Search for the cell housing the specified text and yield its [x, y] center coordinate. 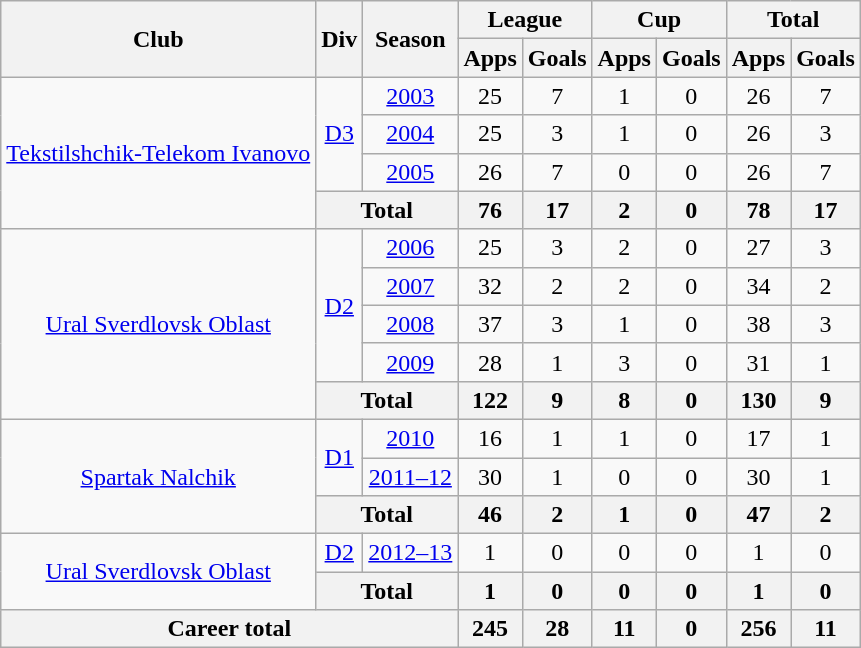
34 [758, 286]
38 [758, 324]
78 [758, 210]
D3 [340, 134]
2004 [410, 134]
2005 [410, 172]
2003 [410, 96]
Spartak Nalchik [158, 476]
46 [490, 515]
256 [758, 629]
47 [758, 515]
37 [490, 324]
2011–12 [410, 477]
Club [158, 39]
2007 [410, 286]
2010 [410, 438]
Tekstilshchik-Telekom Ivanovo [158, 153]
2006 [410, 248]
8 [624, 400]
Cup [659, 20]
Div [340, 39]
2012–13 [410, 553]
27 [758, 248]
245 [490, 629]
31 [758, 362]
2008 [410, 324]
32 [490, 286]
2009 [410, 362]
130 [758, 400]
Season [410, 39]
D1 [340, 457]
122 [490, 400]
16 [490, 438]
76 [490, 210]
League [525, 20]
Career total [230, 629]
